Pinpoint the cell where the given text exists, returning its [x, y] midpoint coordinate. 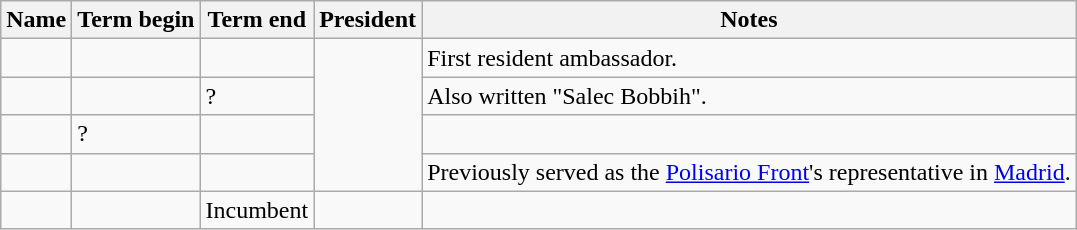
First resident ambassador. [750, 58]
Also written "Salec Bobbih". [750, 96]
Previously served as the Polisario Front's representative in Madrid. [750, 172]
Name [36, 20]
Term end [257, 20]
Term begin [136, 20]
Incumbent [257, 210]
Notes [750, 20]
President [368, 20]
